Locate the cell with the specified text and output its (X, Y) center coordinate. 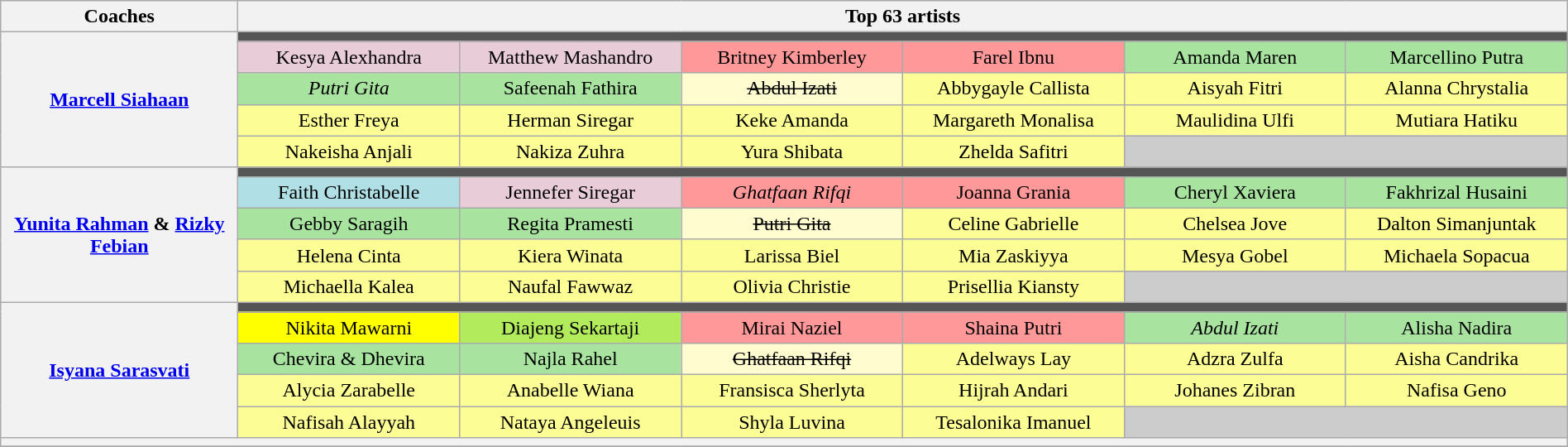
Cheryl Xaviera (1235, 192)
Mutiara Hatiku (1456, 120)
Mesya Gobel (1235, 255)
Joanna Grania (1013, 192)
Aisha Candrika (1456, 359)
Chelsea Jove (1235, 223)
Tesalonika Imanuel (1013, 422)
Johanes Zibran (1235, 391)
Larissa Biel (792, 255)
Top 63 artists (903, 17)
Michaela Sopacua (1456, 255)
Dalton Simanjuntak (1456, 223)
Adelways Lay (1013, 359)
Diajeng Sekartaji (571, 327)
Regita Pramesti (571, 223)
Alisha Nadira (1456, 327)
Adzra Zulfa (1235, 359)
Nafisa Geno (1456, 391)
Yura Shibata (792, 151)
Coaches (119, 17)
Zhelda Safitri (1013, 151)
Abbygayle Callista (1013, 89)
Margareth Monalisa (1013, 120)
Alycia Zarabelle (349, 391)
Najla Rahel (571, 359)
Mia Zaskiyya (1013, 255)
Olivia Christie (792, 286)
Nakiza Zuhra (571, 151)
Prisellia Kiansty (1013, 286)
Michaella Kalea (349, 286)
Farel Ibnu (1013, 57)
Hijrah Andari (1013, 391)
Nataya Angeleuis (571, 422)
Amanda Maren (1235, 57)
Yunita Rahman & Rizky Febian (119, 235)
Naufal Fawwaz (571, 286)
Fakhrizal Husaini (1456, 192)
Alanna Chrystalia (1456, 89)
Shaina Putri (1013, 327)
Esther Freya (349, 120)
Gebby Saragih (349, 223)
Jennefer Siregar (571, 192)
Helena Cinta (349, 255)
Celine Gabrielle (1013, 223)
Nafisah Alayyah (349, 422)
Safeenah Fathira (571, 89)
Britney Kimberley (792, 57)
Nakeisha Anjali (349, 151)
Matthew Mashandro (571, 57)
Marcellino Putra (1456, 57)
Shyla Luvina (792, 422)
Maulidina Ulfi (1235, 120)
Isyana Sarasvati (119, 369)
Chevira & Dhevira (349, 359)
Kiera Winata (571, 255)
Kesya Alexhandra (349, 57)
Anabelle Wiana (571, 391)
Faith Christabelle (349, 192)
Herman Siregar (571, 120)
Aisyah Fitri (1235, 89)
Mirai Naziel (792, 327)
Nikita Mawarni (349, 327)
Fransisca Sherlyta (792, 391)
Keke Amanda (792, 120)
Marcell Siahaan (119, 99)
